Detect which cell encompasses the target text, then output its [x, y] center coordinate. 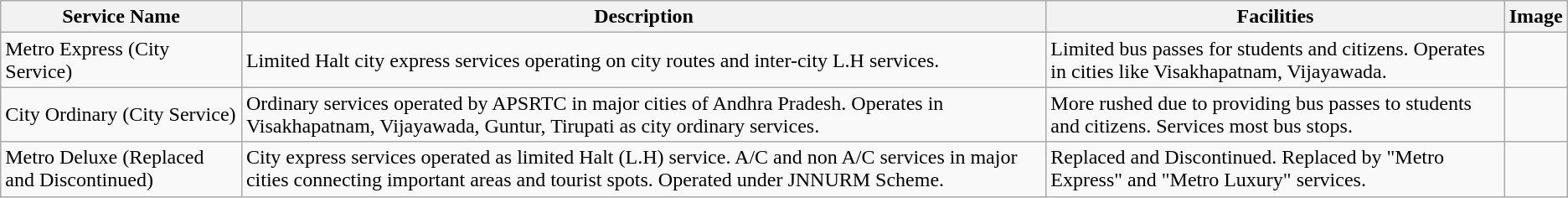
Service Name [121, 17]
Metro Express (City Service) [121, 60]
More rushed due to providing bus passes to students and citizens. Services most bus stops. [1275, 114]
City Ordinary (City Service) [121, 114]
Description [643, 17]
Limited Halt city express services operating on city routes and inter-city L.H services. [643, 60]
Image [1536, 17]
Facilities [1275, 17]
Replaced and Discontinued. Replaced by "Metro Express" and "Metro Luxury" services. [1275, 169]
Metro Deluxe (Replaced and Discontinued) [121, 169]
Limited bus passes for students and citizens. Operates in cities like Visakhapatnam, Vijayawada. [1275, 60]
